Search for the cell housing the specified text and yield its [x, y] center coordinate. 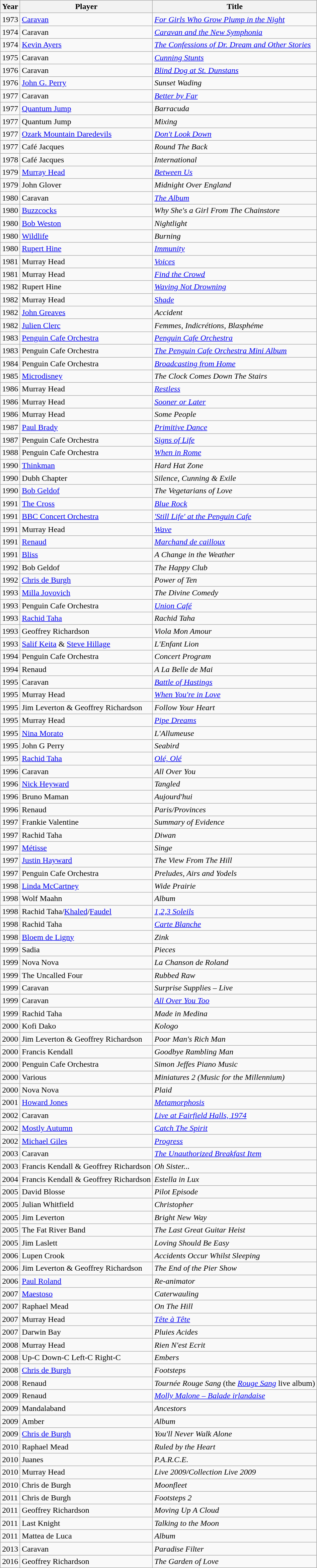
Live at Fairfield Halls, 1974 [235, 1115]
Poor Man's Rich Man [235, 1039]
Why She's a Girl From The Chainstore [235, 211]
On The Hill [235, 1306]
Sooner or Later [235, 402]
Wolf Maahn [86, 899]
Waving Not Drowning [235, 287]
Simon Jeffes Piano Music [235, 1064]
Blind Dog at St. Dunstans [235, 70]
Made in Medina [235, 1014]
Moving Up A Cloud [235, 1510]
Between Us [235, 172]
Wave [235, 529]
John Glover [86, 185]
Bob Weston [86, 223]
Michael Giles [86, 1141]
Wide Prairie [235, 886]
Pilot Episode [235, 1192]
Some People [235, 415]
The Garden of Love [235, 1561]
Player [86, 7]
When You're in Love [235, 695]
Amber [86, 1421]
The Fat River Band [86, 1230]
Maestoso [86, 1294]
1985 [10, 376]
Milla Jovovich [86, 593]
Mattea de Luca [86, 1536]
Kevin Ayers [86, 45]
Rubbed Raw [235, 975]
Restless [235, 389]
Better by Far [235, 96]
Estella in Lux [235, 1179]
Broadcasting from Home [235, 363]
Immunity [235, 249]
Sunset Wading [235, 83]
Accidents Occur Whilst Sleeping [235, 1256]
Title [235, 7]
Bruno Maman [86, 797]
Zink [235, 937]
Surprise Supplies – Live [235, 988]
The Cross [86, 504]
Midnight Over England [235, 185]
1984 [10, 363]
Francis Kendall [86, 1052]
Follow Your Heart [235, 707]
2016 [10, 1561]
Viola Mon Amour [235, 631]
La Chanson de Roland [235, 962]
Barracuda [235, 108]
Singe [235, 848]
2001 [10, 1103]
A La Belle de Mai [235, 669]
Juanes [86, 1460]
1,2,3 Soleils [235, 911]
The Uncalled Four [86, 975]
Metamorphosis [235, 1103]
You'll Never Walk Alone [235, 1434]
Rien N'est Ecrit [235, 1345]
Paul Roland [86, 1281]
Jim Laslett [86, 1243]
Miniatures 2 (Music for the Millennium) [235, 1077]
Voices [235, 262]
Carte Blanche [235, 924]
1978 [10, 160]
Caterwauling [235, 1294]
Paris/Provinces [235, 810]
Nina Morato [86, 733]
Microdisney [86, 376]
Year [10, 7]
Shade [235, 300]
2004 [10, 1179]
Molly Malone – Balade irlandaise [235, 1396]
Tête à Tête [235, 1319]
The Confessions of Dr. Dream and Other Stories [235, 45]
Primitive Dance [235, 427]
Battle of Hastings [235, 682]
The End of the Pier Show [235, 1268]
All Over You [235, 771]
John Greaves [86, 312]
Talking to the Moon [235, 1523]
Caravan and the New Symphonia [235, 32]
Jim Leverton [86, 1217]
2013 [10, 1549]
The View From The Hill [235, 861]
1975 [10, 58]
Femmes, Indicrétions, Blasphéme [235, 325]
Footsteps [235, 1370]
Silence, Cunning & Exile [235, 478]
P.A.R.C.E. [235, 1460]
Linda McCartney [86, 886]
'Still Life' at the Penguin Cafe [235, 516]
Blue Rock [235, 504]
Loving Should Be Easy [235, 1243]
Seabird [235, 746]
Pluies Acides [235, 1332]
Goodbye Rambling Man [235, 1052]
Tangled [235, 784]
Julian Whitfield [86, 1205]
Ozark Mountain Daredevils [86, 134]
Last Knight [86, 1523]
Tournée Rouge Sang (the Rouge Sang live album) [235, 1383]
Up-C Down-C Left-C Right-C [86, 1357]
The Clock Comes Down The Stairs [235, 376]
Thinkman [86, 465]
Christopher [235, 1205]
Accident [235, 312]
Frankie Valentine [86, 822]
The Happy Club [235, 568]
BBC Concert Orchestra [86, 516]
Progress [235, 1141]
John G Perry [86, 746]
Darwin Bay [86, 1332]
Bloem de Ligny [86, 937]
Cunning Stunts [235, 58]
John G. Perry [86, 83]
Embers [235, 1357]
When in Rome [235, 453]
Don't Look Down [235, 134]
Burning [235, 236]
Diwan [235, 835]
The Last Great Guitar Heist [235, 1230]
Plaid [235, 1090]
Dubh Chapter [86, 478]
Aujourd'hui [235, 797]
Nick Heyward [86, 784]
The Album [235, 198]
L'Enfant Lion [235, 644]
Nightlight [235, 223]
Métisse [86, 848]
The Penguin Cafe Orchestra Mini Album [235, 351]
Pieces [235, 950]
Catch The Spirit [235, 1128]
Kofi Dako [86, 1026]
Buzzcocks [86, 211]
Salif Keita & Steve Hillage [86, 644]
Howard Jones [86, 1103]
Paul Brady [86, 427]
The Vegetarians of Love [235, 491]
Preludes, Airs and Yodels [235, 873]
Round The Back [235, 147]
Olé, Olé [235, 758]
Ancestors [235, 1409]
Find the Crowd [235, 274]
Moonfleet [235, 1485]
Wildlife [86, 236]
Mixing [235, 121]
Oh Sister... [235, 1166]
Bright New Way [235, 1217]
Live 2009/Collection Live 2009 [235, 1472]
Signs of Life [235, 440]
The Unauthorized Breakfast Item [235, 1153]
Julien Clerc [86, 325]
International [235, 160]
Pipe Dreams [235, 720]
1988 [10, 453]
Power of Ten [235, 580]
Hard Hat Zone [235, 465]
Re-animator [235, 1281]
All Over You Too [235, 1001]
Bliss [86, 554]
L'Allumeuse [235, 733]
Lupen Crook [86, 1256]
Concert Program [235, 657]
The Divine Comedy [235, 593]
Summary of Evidence [235, 822]
Kologo [235, 1026]
Mostly Autumn [86, 1128]
A Change in the Weather [235, 554]
1973 [10, 19]
Marchand de cailloux [235, 542]
Rachid Taha/Khaled/Faudel [86, 911]
Paradise Filter [235, 1549]
Justin Hayward [86, 861]
David Blosse [86, 1192]
Footsteps 2 [235, 1498]
Union Café [235, 606]
Ruled by the Heart [235, 1447]
Sadia [86, 950]
Mandalaband [86, 1409]
For Girls Who Grow Plump in the Night [235, 19]
Various [86, 1077]
